Return the (X, Y) coordinate for the center point of the cell that contains the specified text.  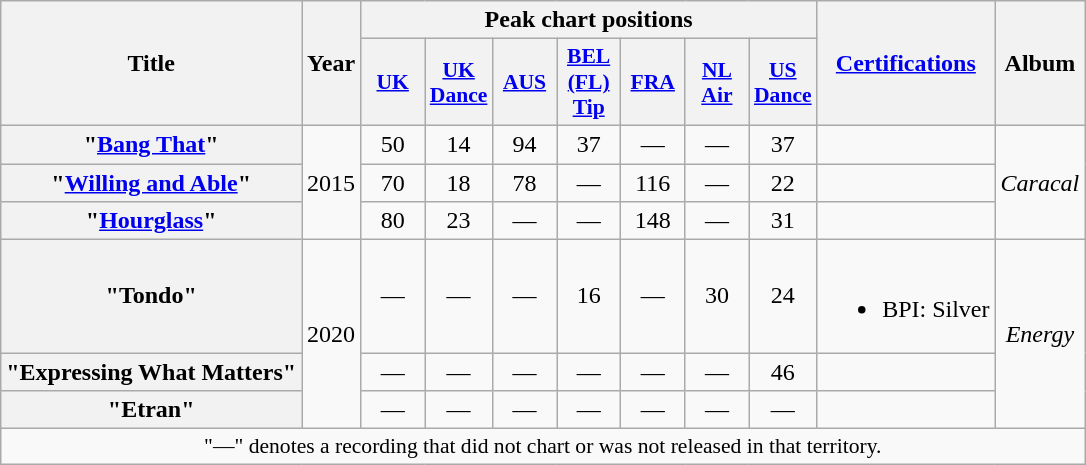
30 (717, 296)
78 (524, 183)
NLAir (717, 82)
80 (393, 221)
Title (152, 64)
UK (393, 82)
94 (524, 144)
BEL(FL)Tip (589, 82)
Peak chart positions (589, 20)
116 (653, 183)
46 (783, 372)
"—" denotes a recording that did not chart or was not released in that territory. (543, 447)
"Willing and Able" (152, 183)
UKDance (459, 82)
Energy (1040, 334)
Year (332, 64)
24 (783, 296)
23 (459, 221)
2015 (332, 182)
Caracal (1040, 182)
14 (459, 144)
Certifications (906, 64)
22 (783, 183)
"Tondo" (152, 296)
"Expressing What Matters" (152, 372)
16 (589, 296)
50 (393, 144)
Album (1040, 64)
70 (393, 183)
18 (459, 183)
BPI: Silver (906, 296)
"Etran" (152, 410)
31 (783, 221)
"Bang That" (152, 144)
2020 (332, 334)
USDance (783, 82)
148 (653, 221)
AUS (524, 82)
FRA (653, 82)
"Hourglass" (152, 221)
